Extract the (X, Y) coordinate from the center of the cell holding the provided text.  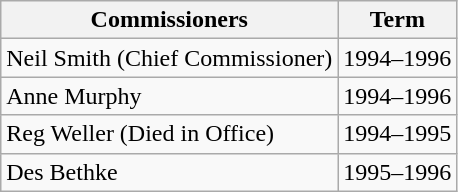
Term (398, 20)
1995–1996 (398, 172)
1994–1995 (398, 134)
Neil Smith (Chief Commissioner) (170, 58)
Commissioners (170, 20)
Des Bethke (170, 172)
Anne Murphy (170, 96)
Reg Weller (Died in Office) (170, 134)
